From the cell containing the given text, extract its center point as (x, y) coordinate. 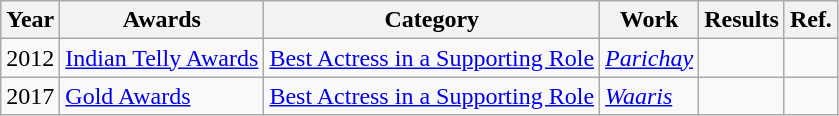
Category (432, 20)
Indian Telly Awards (162, 58)
2017 (30, 96)
Gold Awards (162, 96)
Awards (162, 20)
Results (742, 20)
Parichay (650, 58)
Work (650, 20)
Ref. (810, 20)
2012 (30, 58)
Waaris (650, 96)
Year (30, 20)
